Find where the given text appears and provide that cell's center as [x, y] coordinate. 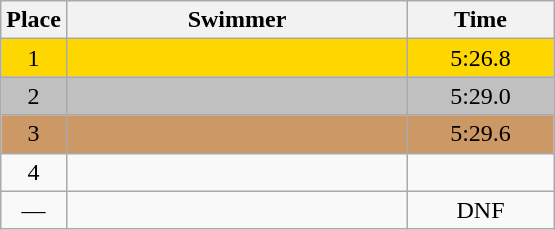
5:29.6 [481, 134]
1 [34, 58]
2 [34, 96]
— [34, 210]
5:26.8 [481, 58]
4 [34, 172]
Place [34, 20]
Swimmer [236, 20]
3 [34, 134]
5:29.0 [481, 96]
DNF [481, 210]
Time [481, 20]
